Capture the cell that displays the provided text and extract its [x, y] central coordinate. 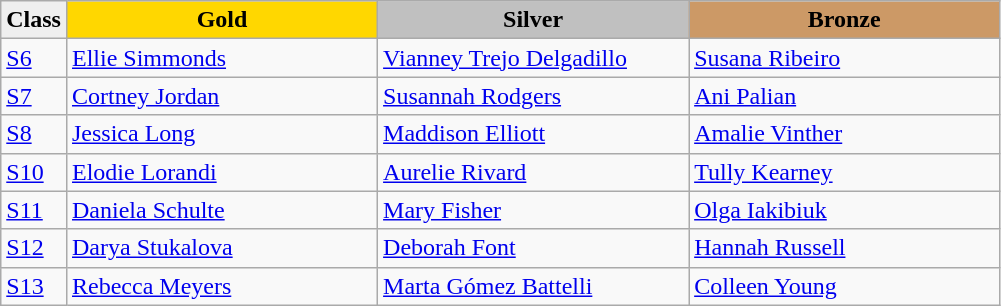
S6 [34, 58]
Marta Gómez Battelli [534, 286]
Deborah Font [534, 248]
Cortney Jordan [222, 96]
S12 [34, 248]
Amalie Vinther [844, 134]
Elodie Lorandi [222, 172]
S13 [34, 286]
Aurelie Rivard [534, 172]
S8 [34, 134]
Jessica Long [222, 134]
Ellie Simmonds [222, 58]
Vianney Trejo Delgadillo [534, 58]
Maddison Elliott [534, 134]
Bronze [844, 20]
S11 [34, 210]
Mary Fisher [534, 210]
Susannah Rodgers [534, 96]
Gold [222, 20]
Daniela Schulte [222, 210]
S7 [34, 96]
Class [34, 20]
Rebecca Meyers [222, 286]
Susana Ribeiro [844, 58]
S10 [34, 172]
Darya Stukalova [222, 248]
Ani Palian [844, 96]
Olga Iakibiuk [844, 210]
Silver [534, 20]
Hannah Russell [844, 248]
Colleen Young [844, 286]
Tully Kearney [844, 172]
